Determine the (X, Y) coordinate at the center of the cell enclosing the given text.  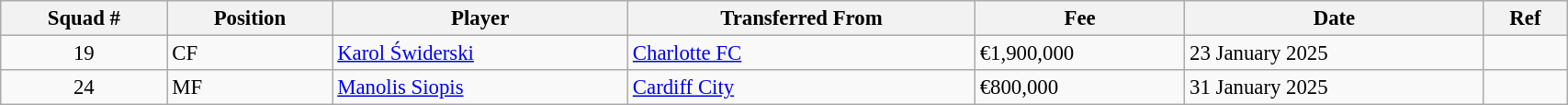
Date (1334, 18)
Transferred From (802, 18)
Manolis Siopis (480, 87)
€800,000 (1079, 87)
Fee (1079, 18)
Ref (1525, 18)
24 (85, 87)
€1,900,000 (1079, 53)
Cardiff City (802, 87)
Karol Świderski (480, 53)
CF (250, 53)
Player (480, 18)
Squad # (85, 18)
31 January 2025 (1334, 87)
Charlotte FC (802, 53)
Position (250, 18)
MF (250, 87)
23 January 2025 (1334, 53)
19 (85, 53)
